Capture the cell that displays the provided text and extract its [x, y] central coordinate. 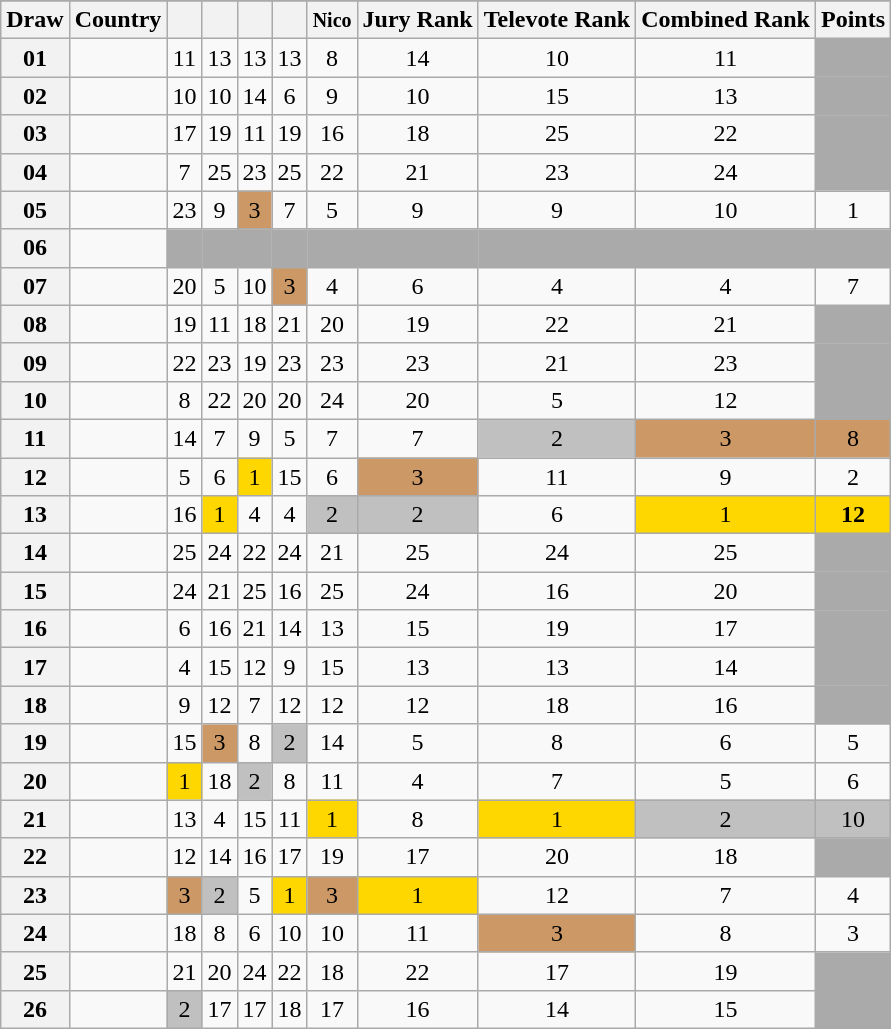
01 [35, 58]
Draw [35, 20]
06 [35, 248]
Points [852, 20]
Combined Rank [726, 20]
03 [35, 134]
04 [35, 172]
Country [118, 20]
Nico [332, 20]
26 [35, 1009]
09 [35, 362]
07 [35, 286]
02 [35, 96]
08 [35, 324]
Jury Rank [418, 20]
05 [35, 210]
Televote Rank [557, 20]
